Return the [X, Y] coordinate for the center point of the cell that contains the specified text.  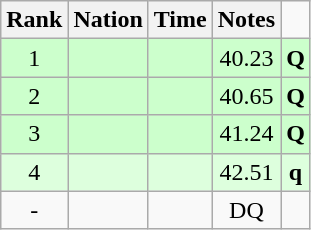
4 [34, 172]
Rank [34, 20]
- [34, 210]
41.24 [246, 134]
Notes [246, 20]
1 [34, 58]
2 [34, 96]
42.51 [246, 172]
40.23 [246, 58]
40.65 [246, 96]
Time [180, 20]
q [296, 172]
3 [34, 134]
Nation [108, 20]
DQ [246, 210]
